Search for the cell housing the specified text and yield its [X, Y] center coordinate. 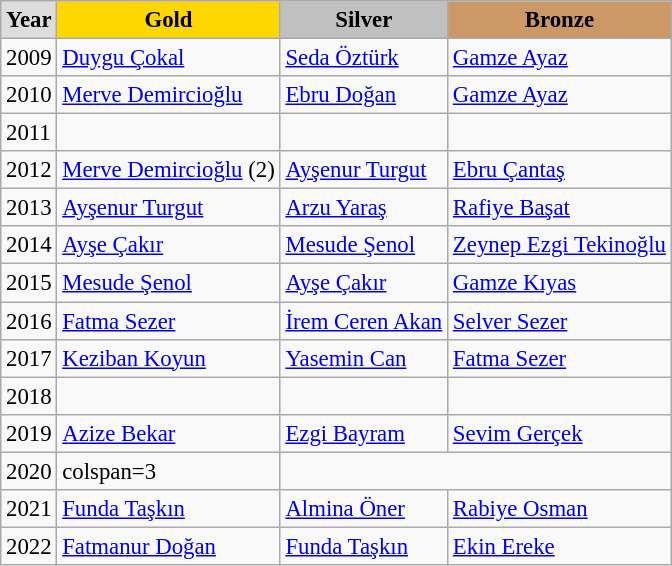
2014 [29, 245]
Merve Demircioğlu [168, 95]
2020 [29, 471]
Ezgi Bayram [364, 433]
2018 [29, 396]
2022 [29, 546]
2009 [29, 58]
Azize Bekar [168, 433]
Ebru Doğan [364, 95]
2017 [29, 358]
Selver Sezer [560, 321]
Almina Öner [364, 509]
Gold [168, 20]
Rabiye Osman [560, 509]
2019 [29, 433]
Merve Demircioğlu (2) [168, 170]
Seda Öztürk [364, 58]
Ebru Çantaş [560, 170]
Year [29, 20]
Bronze [560, 20]
Silver [364, 20]
Arzu Yaraş [364, 208]
colspan=3 [168, 471]
Sevim Gerçek [560, 433]
2013 [29, 208]
Zeynep Ezgi Tekinoğlu [560, 245]
İrem Ceren Akan [364, 321]
Gamze Kıyas [560, 283]
Rafiye Başat [560, 208]
Ekin Ereke [560, 546]
2010 [29, 95]
Keziban Koyun [168, 358]
2016 [29, 321]
Duygu Çokal [168, 58]
2021 [29, 509]
Fatmanur Doğan [168, 546]
Yasemin Can [364, 358]
2011 [29, 133]
2015 [29, 283]
2012 [29, 170]
